Extract the [X, Y] coordinate from the center of the cell holding the provided text.  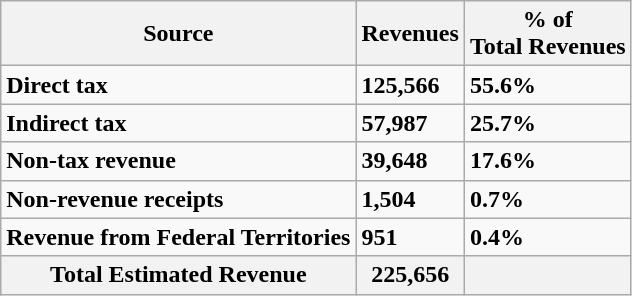
Revenues [410, 34]
% of Total Revenues [548, 34]
0.7% [548, 199]
57,987 [410, 123]
Source [178, 34]
1,504 [410, 199]
225,656 [410, 275]
17.6% [548, 161]
55.6% [548, 85]
Total Estimated Revenue [178, 275]
Revenue from Federal Territories [178, 237]
951 [410, 237]
25.7% [548, 123]
39,648 [410, 161]
Non-revenue receipts [178, 199]
Indirect tax [178, 123]
125,566 [410, 85]
Non-tax revenue [178, 161]
0.4% [548, 237]
Direct tax [178, 85]
